Scan for the cell matching the given text and deliver its (x, y) coordinate at center. 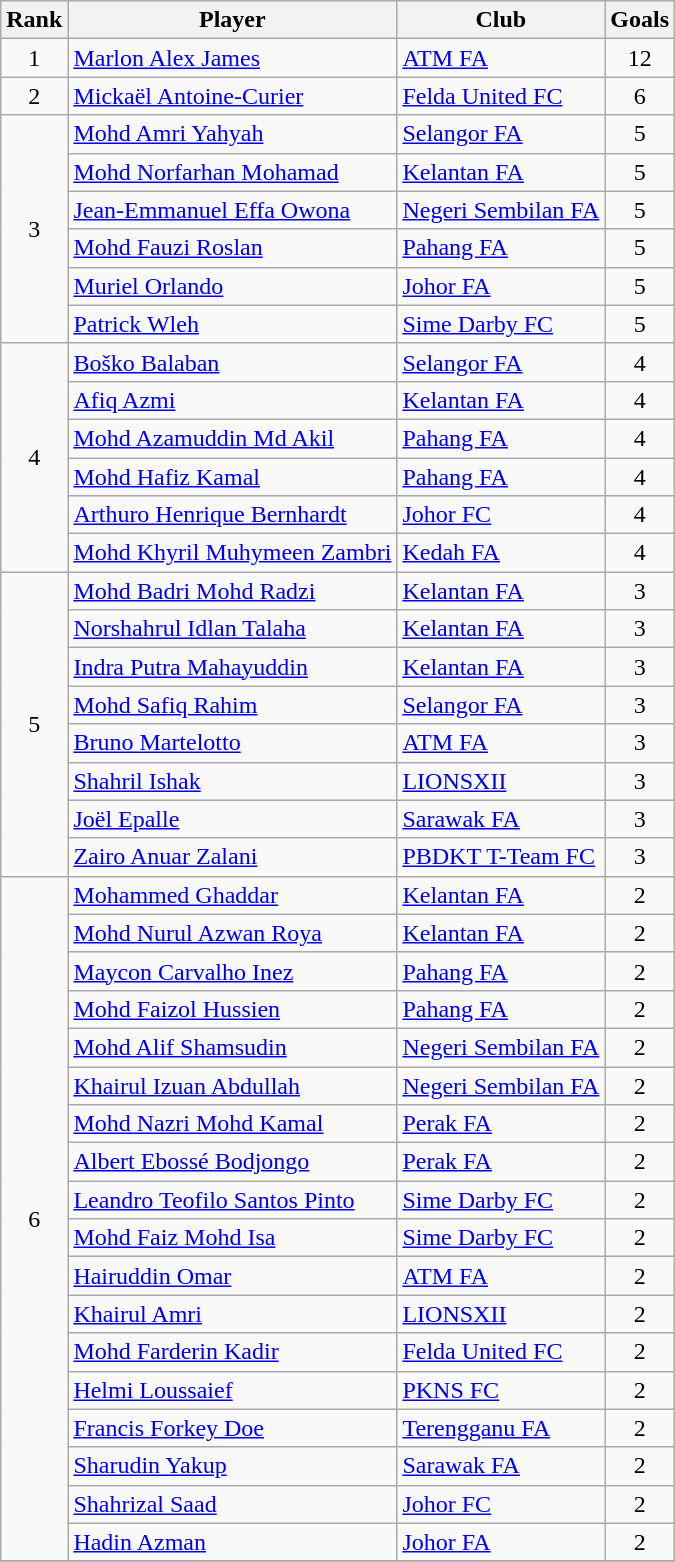
Mickaël Antoine-Curier (232, 96)
Marlon Alex James (232, 58)
Indra Putra Mahayuddin (232, 667)
Mohd Hafiz Kamal (232, 477)
Khairul Izuan Abdullah (232, 1085)
PBDKT T-Team FC (501, 857)
Mohd Safiq Rahim (232, 705)
Mohd Khyril Muhymeen Zambri (232, 553)
Mohd Nurul Azwan Roya (232, 933)
Mohd Badri Mohd Radzi (232, 591)
Khairul Amri (232, 1314)
Mohd Farderin Kadir (232, 1352)
Bruno Martelotto (232, 743)
Mohd Faiz Mohd Isa (232, 1238)
12 (640, 58)
Club (501, 20)
Goals (640, 20)
Hadin Azman (232, 1542)
1 (34, 58)
Mohd Norfarhan Mohamad (232, 172)
Mohd Nazri Mohd Kamal (232, 1124)
Maycon Carvalho Inez (232, 971)
Sharudin Yakup (232, 1466)
Mohd Fauzi Roslan (232, 248)
Norshahrul Idlan Talaha (232, 629)
Mohammed Ghaddar (232, 895)
Boško Balaban (232, 362)
Albert Ebossé Bodjongo (232, 1162)
Rank (34, 20)
Afiq Azmi (232, 400)
Leandro Teofilo Santos Pinto (232, 1200)
Joël Epalle (232, 819)
Helmi Loussaief (232, 1390)
Kedah FA (501, 553)
Mohd Alif Shamsudin (232, 1047)
Francis Forkey Doe (232, 1428)
Patrick Wleh (232, 324)
Mohd Azamuddin Md Akil (232, 438)
Jean-Emmanuel Effa Owona (232, 210)
Terengganu FA (501, 1428)
Shahrizal Saad (232, 1504)
Shahril Ishak (232, 781)
Zairo Anuar Zalani (232, 857)
PKNS FC (501, 1390)
Mohd Faizol Hussien (232, 1009)
Arthuro Henrique Bernhardt (232, 515)
Muriel Orlando (232, 286)
Hairuddin Omar (232, 1276)
Player (232, 20)
Mohd Amri Yahyah (232, 134)
